Return the (x, y) coordinate for the center point of the cell that contains the specified text.  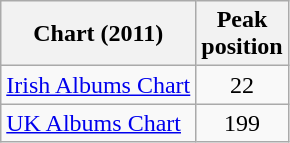
22 (242, 85)
Irish Albums Chart (98, 85)
UK Albums Chart (98, 123)
Peakposition (242, 34)
Chart (2011) (98, 34)
199 (242, 123)
